Determine the (X, Y) coordinate at the center of the cell enclosing the given text.  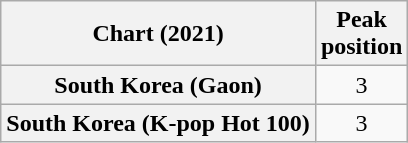
Chart (2021) (158, 34)
South Korea (Gaon) (158, 85)
Peakposition (361, 34)
South Korea (K-pop Hot 100) (158, 123)
